Find where the given text appears and provide that cell's center as (x, y) coordinate. 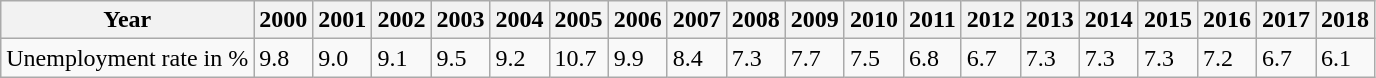
2001 (342, 20)
2013 (1050, 20)
7.2 (1226, 58)
2006 (638, 20)
2011 (932, 20)
2003 (460, 20)
2004 (520, 20)
6.8 (932, 58)
2015 (1168, 20)
10.7 (578, 58)
2000 (284, 20)
2018 (1346, 20)
9.9 (638, 58)
9.1 (402, 58)
7.5 (874, 58)
9.5 (460, 58)
2009 (814, 20)
7.7 (814, 58)
2007 (696, 20)
2014 (1108, 20)
2012 (990, 20)
9.8 (284, 58)
2016 (1226, 20)
6.1 (1346, 58)
2005 (578, 20)
8.4 (696, 58)
2002 (402, 20)
2008 (756, 20)
Year (128, 20)
2017 (1286, 20)
9.0 (342, 58)
9.2 (520, 58)
Unemployment rate in % (128, 58)
2010 (874, 20)
